Locate the cell with the specified text and output its [x, y] center coordinate. 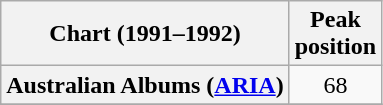
Chart (1991–1992) [145, 34]
68 [335, 85]
Australian Albums (ARIA) [145, 85]
Peakposition [335, 34]
